Search for the cell housing the specified text and yield its [x, y] center coordinate. 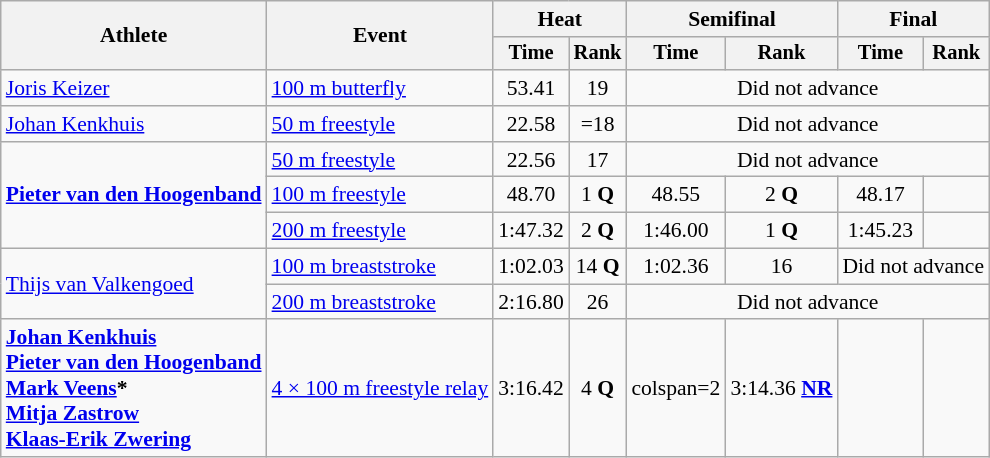
48.70 [530, 195]
Semifinal [732, 19]
Event [380, 36]
1:47.32 [530, 231]
14 Q [598, 267]
=18 [598, 124]
17 [598, 160]
1:02.36 [676, 267]
colspan=2 [676, 389]
4 Q [598, 389]
100 m breaststroke [380, 267]
53.41 [530, 88]
22.56 [530, 160]
3:14.36 NR [781, 389]
3:16.42 [530, 389]
Thijs van Valkengoed [134, 284]
19 [598, 88]
Pieter van den Hoogenband [134, 196]
1:45.23 [880, 231]
2:16.80 [530, 302]
100 m freestyle [380, 195]
Johan Kenkhuis [134, 124]
Johan KenkhuisPieter van den HoogenbandMark Veens*Mitja ZastrowKlaas-Erik Zwering [134, 389]
4 × 100 m freestyle relay [380, 389]
Athlete [134, 36]
1:02.03 [530, 267]
26 [598, 302]
Heat [560, 19]
Joris Keizer [134, 88]
48.55 [676, 195]
48.17 [880, 195]
Final [913, 19]
22.58 [530, 124]
200 m freestyle [380, 231]
200 m breaststroke [380, 302]
16 [781, 267]
1:46.00 [676, 231]
100 m butterfly [380, 88]
